Output the (X, Y) coordinate of the center of the cell containing the given text.  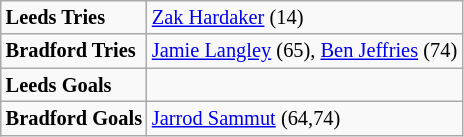
Bradford Goals (74, 118)
Jarrod Sammut (64,74) (304, 118)
Leeds Goals (74, 85)
Zak Hardaker (14) (304, 17)
Leeds Tries (74, 17)
Bradford Tries (74, 51)
Jamie Langley (65), Ben Jeffries (74) (304, 51)
